Identify which cell holds the provided text, then report its (x, y) central coordinate. 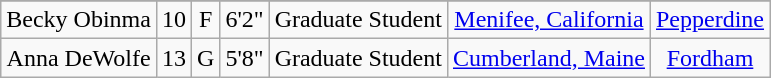
Menifee, California (548, 20)
Cumberland, Maine (548, 58)
G (206, 58)
5'8" (244, 58)
Becky Obinma (79, 20)
Pepperdine (710, 20)
F (206, 20)
6'2" (244, 20)
13 (174, 58)
Anna DeWolfe (79, 58)
10 (174, 20)
Fordham (710, 58)
